Output the [X, Y] coordinate of the center of the cell containing the given text.  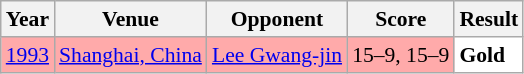
Venue [130, 19]
Result [488, 19]
Gold [488, 55]
1993 [28, 55]
Score [400, 19]
15–9, 15–9 [400, 55]
Lee Gwang-jin [277, 55]
Shanghai, China [130, 55]
Opponent [277, 19]
Year [28, 19]
